Identify which cell holds the provided text, then report its (X, Y) central coordinate. 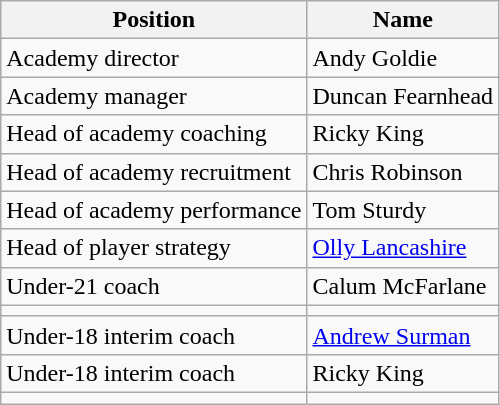
Position (154, 20)
Duncan Fearnhead (403, 96)
Academy manager (154, 96)
Andrew Surman (403, 335)
Head of academy recruitment (154, 172)
Calum McFarlane (403, 286)
Under-21 coach (154, 286)
Academy director (154, 58)
Andy Goldie (403, 58)
Head of player strategy (154, 248)
Olly Lancashire (403, 248)
Tom Sturdy (403, 210)
Chris Robinson (403, 172)
Head of academy coaching (154, 134)
Head of academy performance (154, 210)
Name (403, 20)
